Return (X, Y) of the center of cell containing provided text 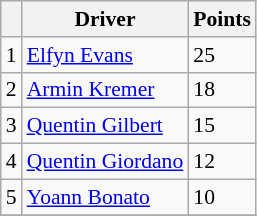
Elfyn Evans (106, 55)
Quentin Gilbert (106, 126)
18 (222, 90)
10 (222, 197)
Quentin Giordano (106, 162)
3 (12, 126)
Points (222, 19)
Yoann Bonato (106, 197)
Armin Kremer (106, 90)
12 (222, 162)
5 (12, 197)
25 (222, 55)
1 (12, 55)
4 (12, 162)
15 (222, 126)
Driver (106, 19)
2 (12, 90)
